Return the (x, y) coordinate for the center point of the cell that contains the specified text.  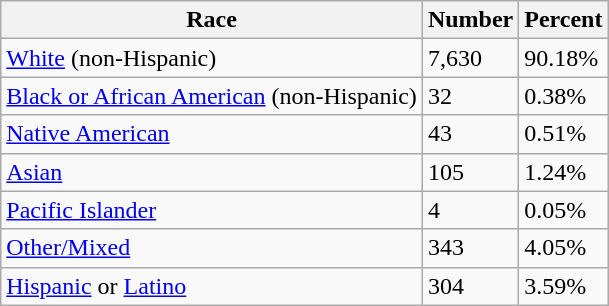
304 (470, 286)
90.18% (564, 58)
White (non-Hispanic) (212, 58)
1.24% (564, 172)
4.05% (564, 248)
Pacific Islander (212, 210)
3.59% (564, 286)
Native American (212, 134)
7,630 (470, 58)
343 (470, 248)
105 (470, 172)
0.05% (564, 210)
Race (212, 20)
Asian (212, 172)
43 (470, 134)
Hispanic or Latino (212, 286)
4 (470, 210)
Black or African American (non-Hispanic) (212, 96)
0.51% (564, 134)
Percent (564, 20)
32 (470, 96)
0.38% (564, 96)
Other/Mixed (212, 248)
Number (470, 20)
